Identify which cell holds the provided text, then report its (x, y) central coordinate. 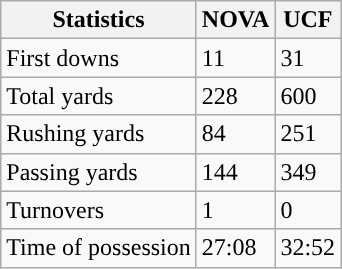
First downs (99, 58)
UCF (308, 20)
11 (236, 58)
Passing yards (99, 172)
32:52 (308, 248)
NOVA (236, 20)
Turnovers (99, 210)
Time of possession (99, 248)
84 (236, 134)
251 (308, 134)
31 (308, 58)
27:08 (236, 248)
228 (236, 96)
144 (236, 172)
Total yards (99, 96)
600 (308, 96)
349 (308, 172)
Rushing yards (99, 134)
0 (308, 210)
Statistics (99, 20)
1 (236, 210)
